Extract the (X, Y) coordinate from the center of the cell holding the provided text.  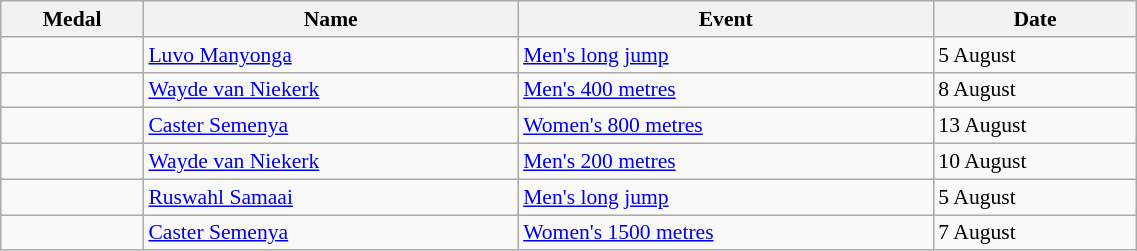
8 August (1035, 90)
10 August (1035, 162)
Name (330, 19)
Men's 200 metres (726, 162)
13 August (1035, 126)
Date (1035, 19)
7 August (1035, 233)
Medal (72, 19)
Women's 1500 metres (726, 233)
Event (726, 19)
Women's 800 metres (726, 126)
Men's 400 metres (726, 90)
Luvo Manyonga (330, 55)
Ruswahl Samaai (330, 197)
